Find where the given text appears and provide that cell's center as (x, y) coordinate. 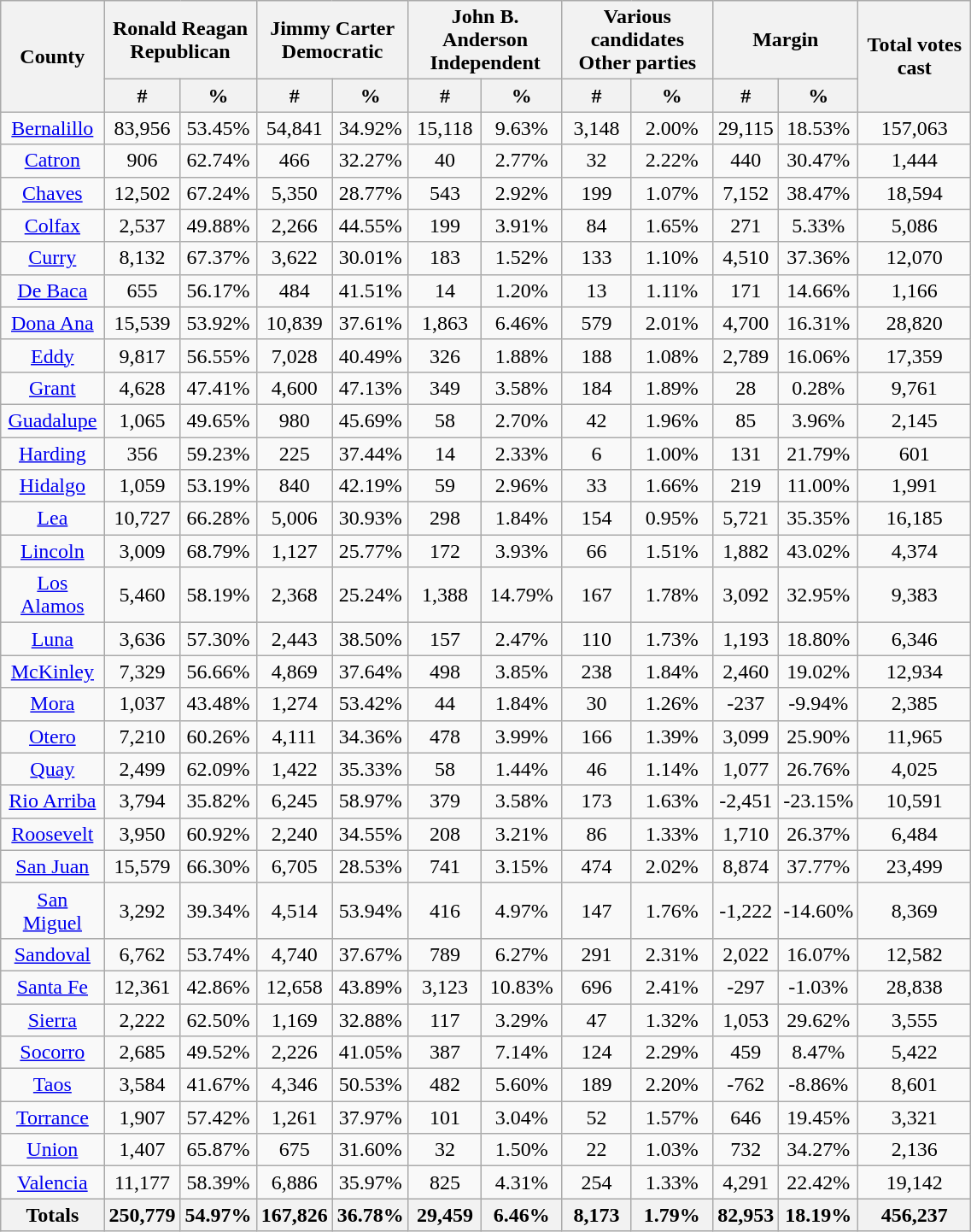
696 (596, 987)
12,582 (915, 954)
184 (596, 388)
208 (444, 834)
1,863 (444, 323)
28 (746, 388)
484 (294, 290)
-8.86% (818, 1085)
4,025 (915, 769)
47.41% (219, 388)
478 (444, 736)
11,965 (915, 736)
25.90% (818, 736)
22 (596, 1150)
4,346 (294, 1085)
11.00% (818, 486)
Santa Fe (53, 987)
9,817 (142, 355)
675 (294, 1150)
440 (746, 161)
291 (596, 954)
1,991 (915, 486)
1.73% (672, 639)
41.51% (371, 290)
2.29% (672, 1053)
1.63% (672, 801)
2,685 (142, 1053)
Union (53, 1150)
19.45% (818, 1118)
60.92% (219, 834)
16.31% (818, 323)
30.47% (818, 161)
San Miguel (53, 911)
271 (746, 226)
34.55% (371, 834)
Socorro (53, 1053)
35.82% (219, 801)
25.77% (371, 551)
3,622 (294, 258)
-14.60% (818, 911)
840 (294, 486)
De Baca (53, 290)
2,368 (294, 595)
8.47% (818, 1053)
47 (596, 1019)
1.50% (522, 1150)
62.09% (219, 769)
5.60% (522, 1085)
41.05% (371, 1053)
49.65% (219, 420)
789 (444, 954)
0.28% (818, 388)
3,009 (142, 551)
15,539 (142, 323)
Luna (53, 639)
124 (596, 1053)
Ronald ReaganRepublican (180, 40)
36.78% (371, 1215)
-297 (746, 987)
29,115 (746, 128)
101 (444, 1118)
459 (746, 1053)
6,346 (915, 639)
6,484 (915, 834)
12,658 (294, 987)
6.27% (522, 954)
3.04% (522, 1118)
3.21% (522, 834)
Lincoln (53, 551)
38.47% (818, 193)
474 (596, 866)
23,499 (915, 866)
1.76% (672, 911)
6,886 (294, 1182)
4,514 (294, 911)
5,086 (915, 226)
59 (444, 486)
Colfax (53, 226)
14.66% (818, 290)
3,950 (142, 834)
1,261 (294, 1118)
Jimmy CarterDemocratic (332, 40)
3,123 (444, 987)
2,385 (915, 704)
54.97% (219, 1215)
166 (596, 736)
18.80% (818, 639)
Quay (53, 769)
58.39% (219, 1182)
1,882 (746, 551)
-1.03% (818, 987)
37.67% (371, 954)
43.89% (371, 987)
San Juan (53, 866)
28,820 (915, 323)
Various candidatesOther parties (637, 40)
Roosevelt (53, 834)
45.69% (371, 420)
18,594 (915, 193)
356 (142, 454)
732 (746, 1150)
10.83% (522, 987)
298 (444, 519)
65.87% (219, 1150)
1.20% (522, 290)
741 (444, 866)
59.23% (219, 454)
66 (596, 551)
Margin (786, 40)
3.29% (522, 1019)
60.26% (219, 736)
62.74% (219, 161)
225 (294, 454)
54,841 (294, 128)
3.93% (522, 551)
2,022 (746, 954)
466 (294, 161)
39.34% (219, 911)
25.24% (371, 595)
2,240 (294, 834)
-2,451 (746, 801)
49.52% (219, 1053)
Grant (53, 388)
Mora (53, 704)
1.26% (672, 704)
171 (746, 290)
43.48% (219, 704)
19,142 (915, 1182)
980 (294, 420)
1,444 (915, 161)
117 (444, 1019)
17,359 (915, 355)
32.88% (371, 1019)
1.52% (522, 258)
58.97% (371, 801)
2.77% (522, 161)
12,934 (915, 672)
68.79% (219, 551)
3,555 (915, 1019)
-9.94% (818, 704)
Los Alamos (53, 595)
37.36% (818, 258)
2.00% (672, 128)
John B. AndersonIndependent (485, 40)
2,460 (746, 672)
131 (746, 454)
15,118 (444, 128)
147 (596, 911)
1,166 (915, 290)
2,222 (142, 1019)
2,443 (294, 639)
1,059 (142, 486)
2.31% (672, 954)
1,274 (294, 704)
66.30% (219, 866)
154 (596, 519)
8,874 (746, 866)
53.74% (219, 954)
1,710 (746, 834)
Rio Arriba (53, 801)
28,838 (915, 987)
2.92% (522, 193)
543 (444, 193)
7.14% (522, 1053)
57.42% (219, 1118)
5.33% (818, 226)
4,700 (746, 323)
254 (596, 1182)
29,459 (444, 1215)
5,721 (746, 519)
4,291 (746, 1182)
42.19% (371, 486)
2.02% (672, 866)
1,193 (746, 639)
30.93% (371, 519)
11,177 (142, 1182)
56.17% (219, 290)
67.37% (219, 258)
8,173 (596, 1215)
McKinley (53, 672)
2,226 (294, 1053)
7,329 (142, 672)
3,794 (142, 801)
Lea (53, 519)
82,953 (746, 1215)
32.27% (371, 161)
35.33% (371, 769)
1.78% (672, 595)
Bernalillo (53, 128)
3.99% (522, 736)
46 (596, 769)
6,245 (294, 801)
16,185 (915, 519)
1.65% (672, 226)
1,037 (142, 704)
37.77% (818, 866)
5,350 (294, 193)
167,826 (294, 1215)
85 (746, 420)
10,591 (915, 801)
56.55% (219, 355)
3,584 (142, 1085)
18.19% (818, 1215)
18.53% (818, 128)
1,407 (142, 1150)
1,422 (294, 769)
44 (444, 704)
2,537 (142, 226)
6 (596, 454)
498 (444, 672)
Eddy (53, 355)
5,422 (915, 1053)
40.49% (371, 355)
Sandoval (53, 954)
Torrance (53, 1118)
1.03% (672, 1150)
3,292 (142, 911)
1,388 (444, 595)
40 (444, 161)
10,727 (142, 519)
49.88% (219, 226)
2,136 (915, 1150)
37.61% (371, 323)
19.02% (818, 672)
42 (596, 420)
2.33% (522, 454)
1.00% (672, 454)
-23.15% (818, 801)
30.01% (371, 258)
3.96% (818, 420)
110 (596, 639)
86 (596, 834)
County (53, 56)
1.66% (672, 486)
26.37% (818, 834)
30 (596, 704)
35.35% (818, 519)
172 (444, 551)
57.30% (219, 639)
28.53% (371, 866)
12,070 (915, 258)
26.76% (818, 769)
47.13% (371, 388)
56.66% (219, 672)
Taos (53, 1085)
0.95% (672, 519)
33 (596, 486)
3,099 (746, 736)
58.19% (219, 595)
157 (444, 639)
183 (444, 258)
1.08% (672, 355)
3.91% (522, 226)
349 (444, 388)
43.02% (818, 551)
Totals (53, 1215)
67.24% (219, 193)
32.95% (818, 595)
4,510 (746, 258)
4,740 (294, 954)
12,502 (142, 193)
188 (596, 355)
34.36% (371, 736)
28.77% (371, 193)
416 (444, 911)
2.47% (522, 639)
6,705 (294, 866)
3,321 (915, 1118)
4.31% (522, 1182)
Chaves (53, 193)
1.96% (672, 420)
10,839 (294, 323)
14.79% (522, 595)
8,369 (915, 911)
4,600 (294, 388)
2.01% (672, 323)
133 (596, 258)
2.41% (672, 987)
Otero (53, 736)
Harding (53, 454)
1.57% (672, 1118)
22.42% (818, 1182)
6,762 (142, 954)
37.97% (371, 1118)
21.79% (818, 454)
31.60% (371, 1150)
Valencia (53, 1182)
2,266 (294, 226)
5,460 (142, 595)
601 (915, 454)
52 (596, 1118)
238 (596, 672)
906 (142, 161)
1.79% (672, 1215)
379 (444, 801)
1.51% (672, 551)
4.97% (522, 911)
Curry (53, 258)
53.19% (219, 486)
1.10% (672, 258)
3,636 (142, 639)
5,006 (294, 519)
8,601 (915, 1085)
4,628 (142, 388)
62.50% (219, 1019)
1,077 (746, 769)
4,869 (294, 672)
655 (142, 290)
37.44% (371, 454)
53.92% (219, 323)
38.50% (371, 639)
189 (596, 1085)
1.44% (522, 769)
42.86% (219, 987)
1,053 (746, 1019)
37.64% (371, 672)
2.96% (522, 486)
9.63% (522, 128)
7,028 (294, 355)
2.20% (672, 1085)
-762 (746, 1085)
1.89% (672, 388)
-237 (746, 704)
157,063 (915, 128)
7,210 (142, 736)
2.22% (672, 161)
9,761 (915, 388)
456,237 (915, 1215)
34.27% (818, 1150)
9,383 (915, 595)
173 (596, 801)
Catron (53, 161)
Guadalupe (53, 420)
50.53% (371, 1085)
53.45% (219, 128)
646 (746, 1118)
53.94% (371, 911)
579 (596, 323)
1.07% (672, 193)
3.85% (522, 672)
2,499 (142, 769)
35.97% (371, 1182)
3,148 (596, 128)
44.55% (371, 226)
825 (444, 1182)
Dona Ana (53, 323)
Total votes cast (915, 56)
1.14% (672, 769)
16.07% (818, 954)
Hidalgo (53, 486)
12,361 (142, 987)
250,779 (142, 1215)
66.28% (219, 519)
13 (596, 290)
1,065 (142, 420)
Sierra (53, 1019)
16.06% (818, 355)
1,907 (142, 1118)
1.11% (672, 290)
219 (746, 486)
1,127 (294, 551)
2.70% (522, 420)
7,152 (746, 193)
326 (444, 355)
1.88% (522, 355)
167 (596, 595)
387 (444, 1053)
34.92% (371, 128)
84 (596, 226)
53.42% (371, 704)
1.32% (672, 1019)
83,956 (142, 128)
15,579 (142, 866)
3.15% (522, 866)
482 (444, 1085)
1,169 (294, 1019)
1.39% (672, 736)
-1,222 (746, 911)
3,092 (746, 595)
29.62% (818, 1019)
4,111 (294, 736)
2,789 (746, 355)
4,374 (915, 551)
2,145 (915, 420)
8,132 (142, 258)
41.67% (219, 1085)
